Extract the (x, y) coordinate from the center of the cell holding the provided text.  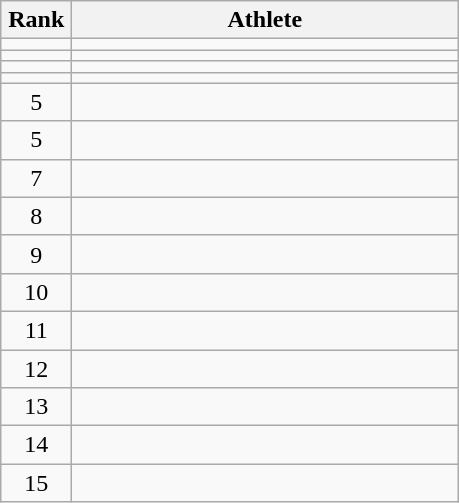
Rank (36, 20)
Athlete (265, 20)
15 (36, 483)
10 (36, 292)
12 (36, 369)
11 (36, 330)
7 (36, 178)
8 (36, 216)
9 (36, 254)
14 (36, 445)
13 (36, 407)
